Capture the cell that displays the provided text and extract its [X, Y] central coordinate. 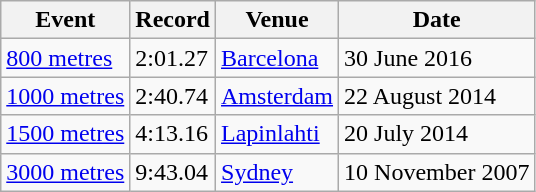
3000 metres [66, 172]
Date [437, 20]
800 metres [66, 58]
Event [66, 20]
30 June 2016 [437, 58]
2:40.74 [173, 96]
4:13.16 [173, 134]
Record [173, 20]
1000 metres [66, 96]
Sydney [278, 172]
Barcelona [278, 58]
9:43.04 [173, 172]
20 July 2014 [437, 134]
10 November 2007 [437, 172]
Amsterdam [278, 96]
Venue [278, 20]
2:01.27 [173, 58]
Lapinlahti [278, 134]
1500 metres [66, 134]
22 August 2014 [437, 96]
